Find where the given text appears and provide that cell's center as [X, Y] coordinate. 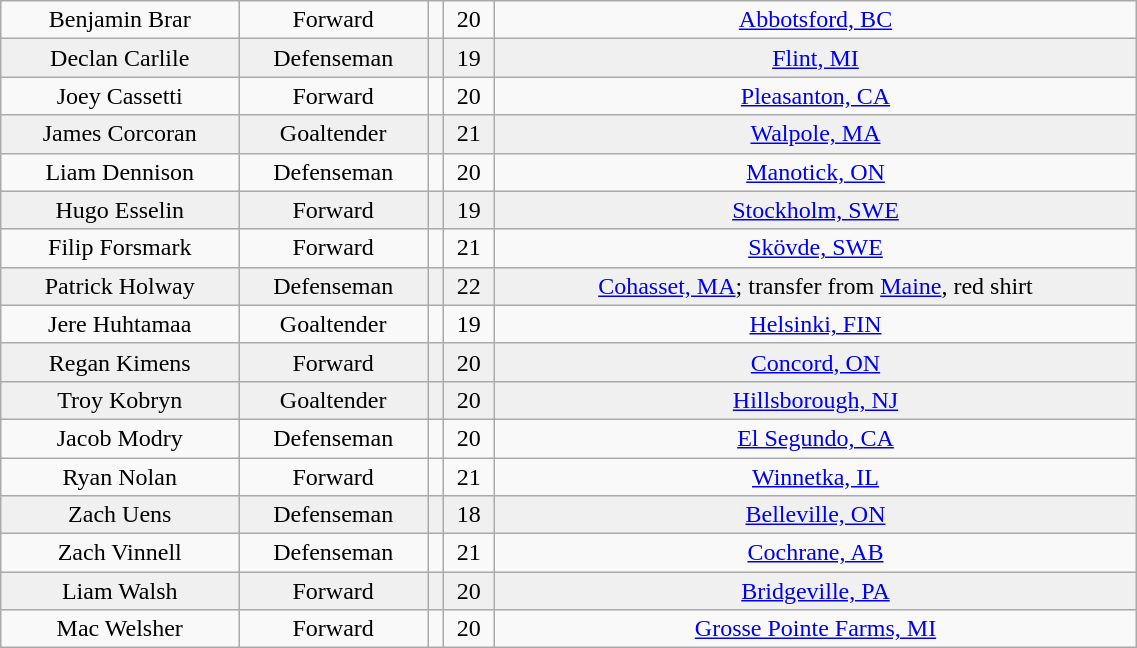
Stockholm, SWE [816, 210]
Jacob Modry [120, 438]
Cochrane, AB [816, 553]
Hugo Esselin [120, 210]
Abbotsford, BC [816, 20]
Helsinki, FIN [816, 324]
Liam Walsh [120, 591]
Ryan Nolan [120, 477]
Benjamin Brar [120, 20]
Belleville, ON [816, 515]
Filip Forsmark [120, 248]
Liam Dennison [120, 172]
Declan Carlile [120, 58]
Regan Kimens [120, 362]
Grosse Pointe Farms, MI [816, 629]
Winnetka, IL [816, 477]
22 [470, 286]
Pleasanton, CA [816, 96]
Mac Welsher [120, 629]
Jere Huhtamaa [120, 324]
Skövde, SWE [816, 248]
El Segundo, CA [816, 438]
Patrick Holway [120, 286]
Hillsborough, NJ [816, 400]
18 [470, 515]
Manotick, ON [816, 172]
James Corcoran [120, 134]
Concord, ON [816, 362]
Walpole, MA [816, 134]
Joey Cassetti [120, 96]
Flint, MI [816, 58]
Bridgeville, PA [816, 591]
Zach Uens [120, 515]
Troy Kobryn [120, 400]
Zach Vinnell [120, 553]
Cohasset, MA; transfer from Maine, red shirt [816, 286]
